Output the [x, y] coordinate of the center of the cell containing the given text.  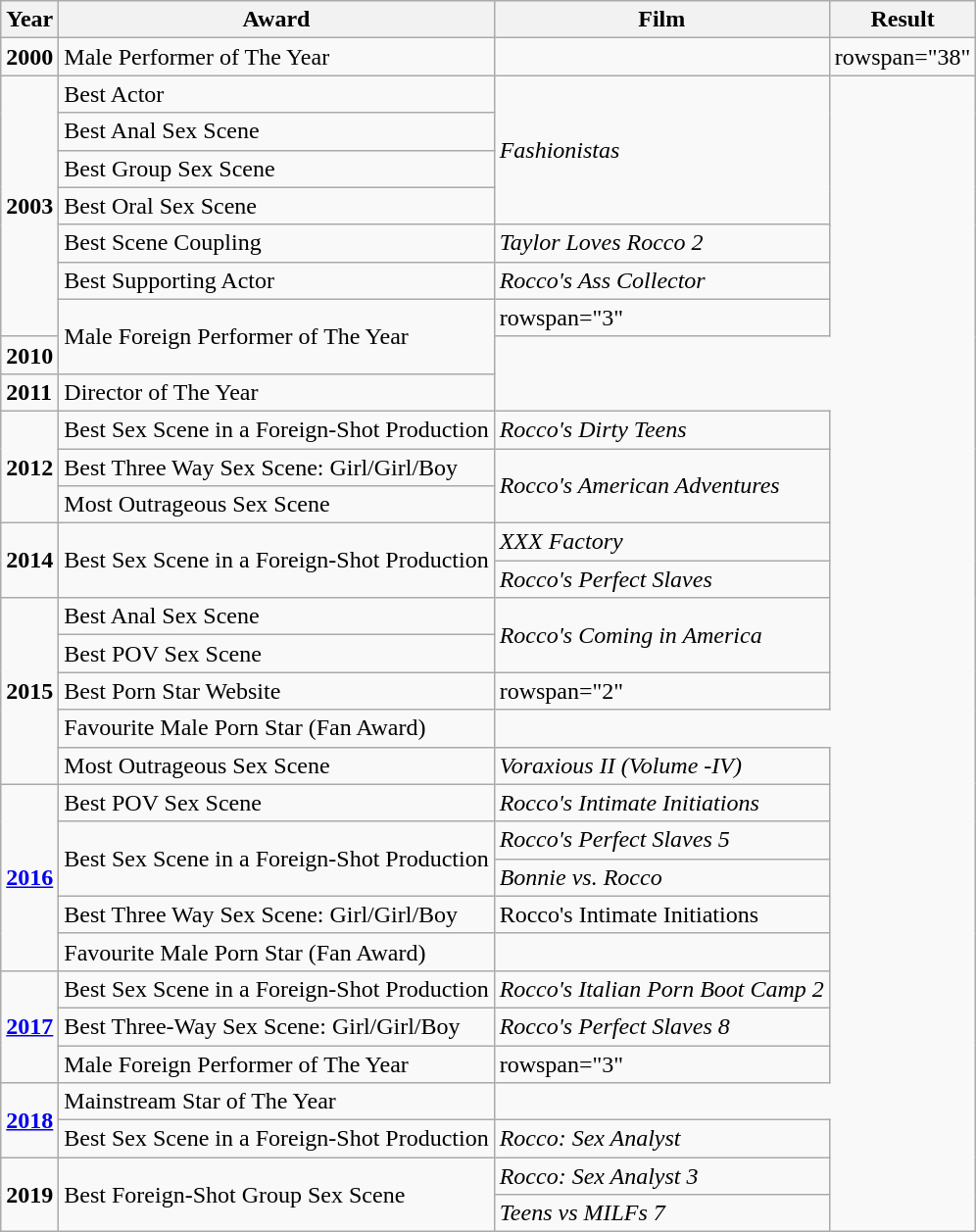
Rocco's Perfect Slaves 5 [661, 840]
Year [29, 20]
Best Foreign-Shot Group Sex Scene [276, 1195]
2019 [29, 1195]
Fashionistas [661, 150]
Male Performer of The Year [276, 57]
Rocco's Dirty Teens [661, 429]
2000 [29, 57]
Best Three-Way Sex Scene: Girl/Girl/Boy [276, 1026]
Rocco: Sex Analyst 3 [661, 1176]
Result [903, 20]
2017 [29, 1026]
Director of The Year [276, 392]
2011 [29, 392]
Best Oral Sex Scene [276, 206]
Rocco's Perfect Slaves 8 [661, 1026]
Mainstream Star of The Year [276, 1102]
XXX Factory [661, 542]
Best Porn Star Website [276, 691]
Taylor Loves Rocco 2 [661, 243]
Teens vs MILFs 7 [661, 1213]
2012 [29, 467]
Voraxious II (Volume -IV) [661, 765]
Award [276, 20]
rowspan="38" [903, 57]
2018 [29, 1120]
rowspan="2" [661, 691]
Rocco's Ass Collector [661, 280]
Rocco's Italian Porn Boot Camp 2 [661, 989]
2003 [29, 206]
2015 [29, 691]
Best Actor [276, 94]
Rocco: Sex Analyst [661, 1139]
Film [661, 20]
2010 [29, 355]
Best Scene Coupling [276, 243]
Best Group Sex Scene [276, 169]
2014 [29, 561]
Rocco's Perfect Slaves [661, 579]
Rocco's Coming in America [661, 635]
2016 [29, 877]
Best Supporting Actor [276, 280]
Rocco's American Adventures [661, 486]
Bonnie vs. Rocco [661, 877]
